Locate the cell with the specified text and output its [x, y] center coordinate. 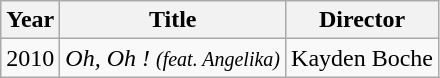
Year [30, 20]
Oh, Oh ! (feat. Angelika) [173, 58]
Title [173, 20]
Kayden Boche [362, 58]
Director [362, 20]
2010 [30, 58]
